Capture the cell that displays the provided text and extract its (X, Y) central coordinate. 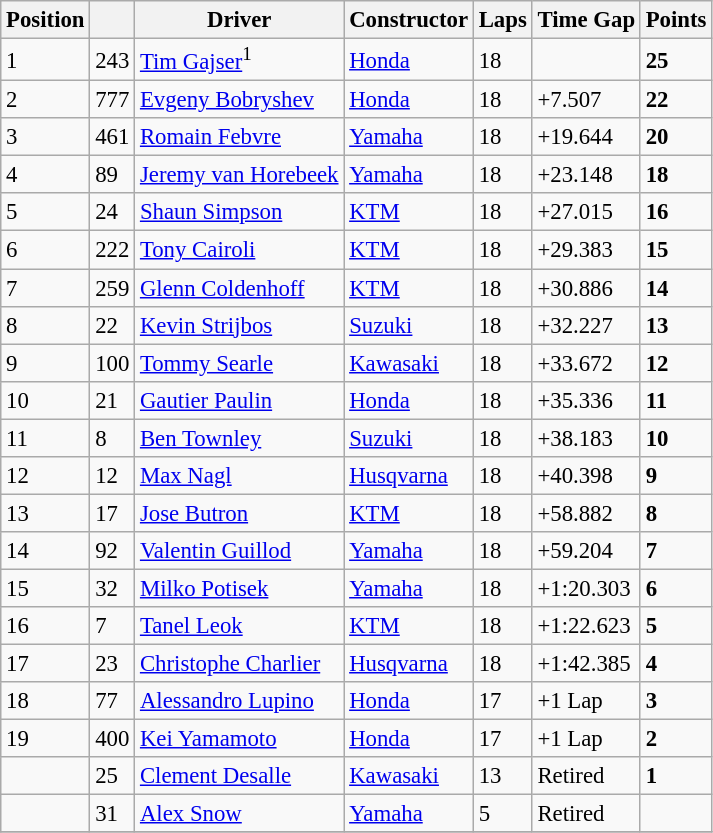
Laps (502, 20)
259 (112, 288)
222 (112, 250)
Clement Desalle (240, 776)
Ben Townley (240, 438)
243 (112, 60)
Alessandro Lupino (240, 701)
89 (112, 175)
+19.644 (586, 137)
+30.886 (586, 288)
+23.148 (586, 175)
Evgeny Bobryshev (240, 100)
Kevin Strijbos (240, 325)
Valentin Guillod (240, 551)
31 (112, 814)
+40.398 (586, 476)
Gautier Paulin (240, 400)
+32.227 (586, 325)
+59.204 (586, 551)
400 (112, 739)
Driver (240, 20)
Position (46, 20)
+38.183 (586, 438)
+27.015 (586, 213)
Shaun Simpson (240, 213)
+7.507 (586, 100)
Tommy Searle (240, 363)
Tony Cairoli (240, 250)
Points (676, 20)
32 (112, 588)
77 (112, 701)
Kei Yamamoto (240, 739)
Max Nagl (240, 476)
Alex Snow (240, 814)
+35.336 (586, 400)
20 (676, 137)
+1:42.385 (586, 664)
100 (112, 363)
Time Gap (586, 20)
Constructor (409, 20)
+1:22.623 (586, 626)
19 (46, 739)
Jose Butron (240, 513)
+29.383 (586, 250)
Jeremy van Horebeek (240, 175)
777 (112, 100)
Tim Gajser1 (240, 60)
+1:20.303 (586, 588)
Christophe Charlier (240, 664)
Glenn Coldenhoff (240, 288)
92 (112, 551)
Romain Febvre (240, 137)
Milko Potisek (240, 588)
461 (112, 137)
21 (112, 400)
24 (112, 213)
23 (112, 664)
+58.882 (586, 513)
+33.672 (586, 363)
Tanel Leok (240, 626)
